Return the (x, y) coordinate for the center point of the cell that contains the specified text.  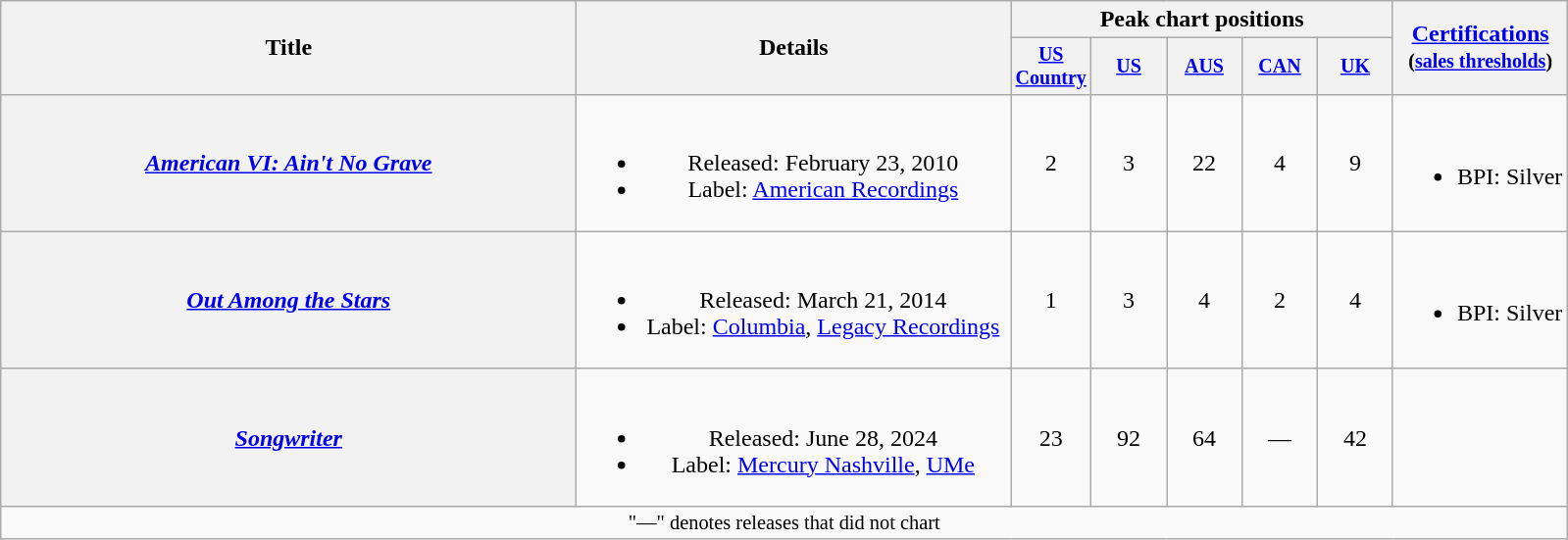
Details (794, 48)
"—" denotes releases that did not chart (784, 522)
Certifications(sales thresholds) (1480, 48)
Released: March 21, 2014Label: Columbia, Legacy Recordings (794, 300)
42 (1355, 437)
US Country (1051, 67)
Songwriter (288, 437)
US (1130, 67)
Peak chart positions (1202, 20)
Released: June 28, 2024Label: Mercury Nashville, UMe (794, 437)
CAN (1279, 67)
1 (1051, 300)
64 (1204, 437)
— (1279, 437)
AUS (1204, 67)
22 (1204, 163)
UK (1355, 67)
9 (1355, 163)
Released: February 23, 2010Label: American Recordings (794, 163)
Title (288, 48)
American VI: Ain't No Grave (288, 163)
23 (1051, 437)
92 (1130, 437)
Out Among the Stars (288, 300)
